Extract the [X, Y] coordinate from the center of the cell holding the provided text.  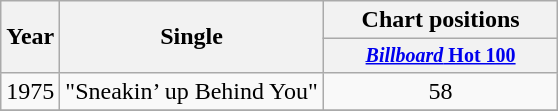
Chart positions [440, 20]
Year [30, 37]
Billboard Hot 100 [440, 56]
1975 [30, 91]
Single [192, 37]
58 [440, 91]
"Sneakin’ up Behind You" [192, 91]
